Determine the (X, Y) coordinate at the center of the cell enclosing the given text.  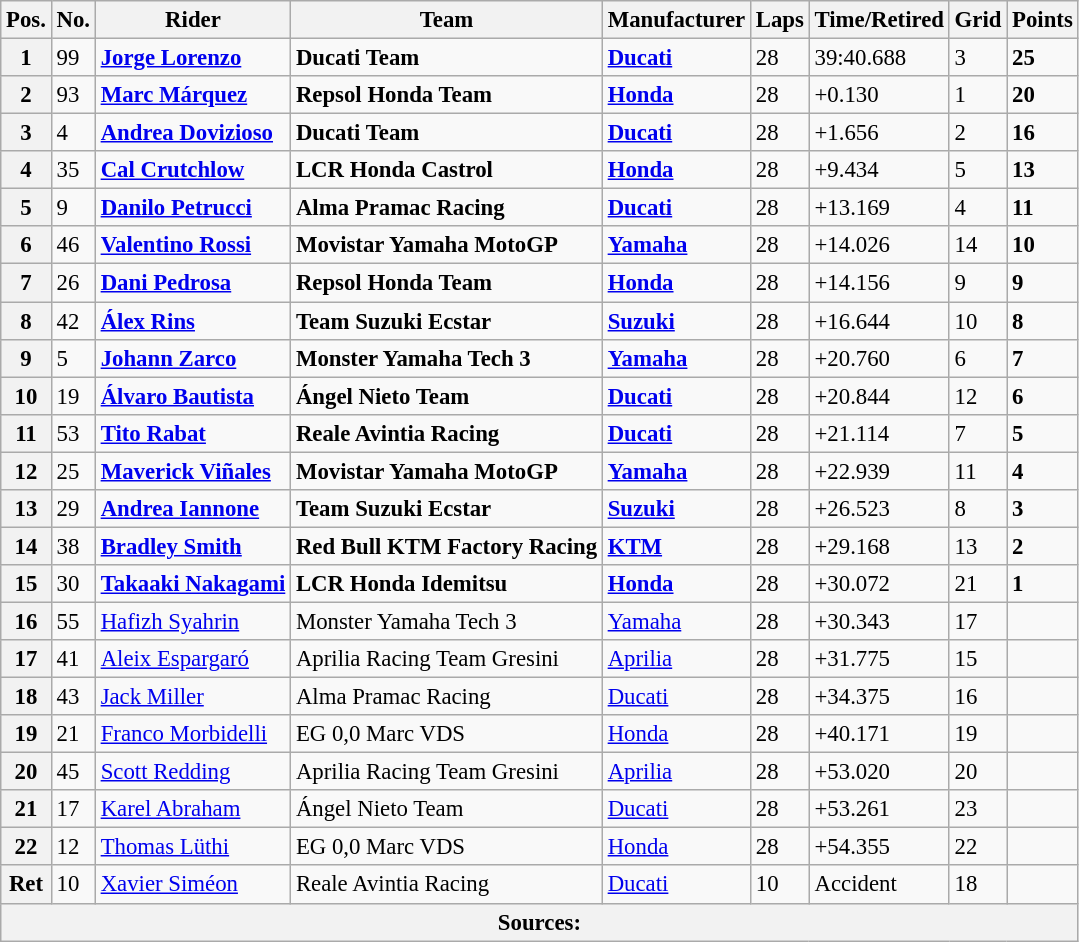
+20.760 (879, 358)
Hafizh Syahrin (192, 621)
Álex Rins (192, 321)
Team (447, 20)
Aleix Espargaró (192, 659)
+1.656 (879, 133)
+26.523 (879, 509)
30 (73, 584)
Grid (978, 20)
42 (73, 321)
+22.939 (879, 471)
Ret (26, 885)
Scott Redding (192, 772)
Laps (780, 20)
38 (73, 546)
+16.644 (879, 321)
Danilo Petrucci (192, 208)
Jack Miller (192, 697)
+21.114 (879, 433)
+0.130 (879, 95)
Maverick Viñales (192, 471)
23 (978, 809)
Sources: (540, 922)
Marc Márquez (192, 95)
Dani Pedrosa (192, 283)
Bradley Smith (192, 546)
Cal Crutchlow (192, 170)
Accident (879, 885)
+14.026 (879, 245)
Tito Rabat (192, 433)
29 (73, 509)
Karel Abraham (192, 809)
45 (73, 772)
+20.844 (879, 396)
Thomas Lüthi (192, 847)
Jorge Lorenzo (192, 58)
99 (73, 58)
Pos. (26, 20)
Franco Morbidelli (192, 734)
Johann Zarco (192, 358)
+53.020 (879, 772)
55 (73, 621)
KTM (676, 546)
Valentino Rossi (192, 245)
Time/Retired (879, 20)
93 (73, 95)
26 (73, 283)
+30.072 (879, 584)
Xavier Siméon (192, 885)
LCR Honda Idemitsu (447, 584)
+31.775 (879, 659)
39:40.688 (879, 58)
Points (1042, 20)
Andrea Iannone (192, 509)
+53.261 (879, 809)
+40.171 (879, 734)
43 (73, 697)
Red Bull KTM Factory Racing (447, 546)
+14.156 (879, 283)
Andrea Dovizioso (192, 133)
No. (73, 20)
+54.355 (879, 847)
53 (73, 433)
Takaaki Nakagami (192, 584)
Álvaro Bautista (192, 396)
41 (73, 659)
+13.169 (879, 208)
46 (73, 245)
+34.375 (879, 697)
+9.434 (879, 170)
Manufacturer (676, 20)
LCR Honda Castrol (447, 170)
35 (73, 170)
+29.168 (879, 546)
Rider (192, 20)
+30.343 (879, 621)
